Identify which cell holds the provided text, then report its [X, Y] central coordinate. 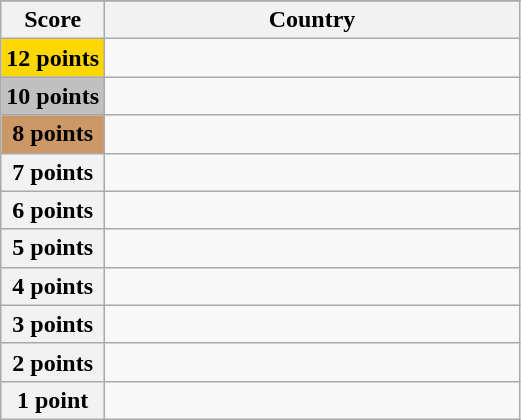
7 points [53, 172]
2 points [53, 362]
3 points [53, 324]
6 points [53, 210]
5 points [53, 248]
1 point [53, 400]
4 points [53, 286]
12 points [53, 58]
8 points [53, 134]
Score [53, 20]
Country [312, 20]
10 points [53, 96]
